From the cell containing the given text, extract its center point as (x, y) coordinate. 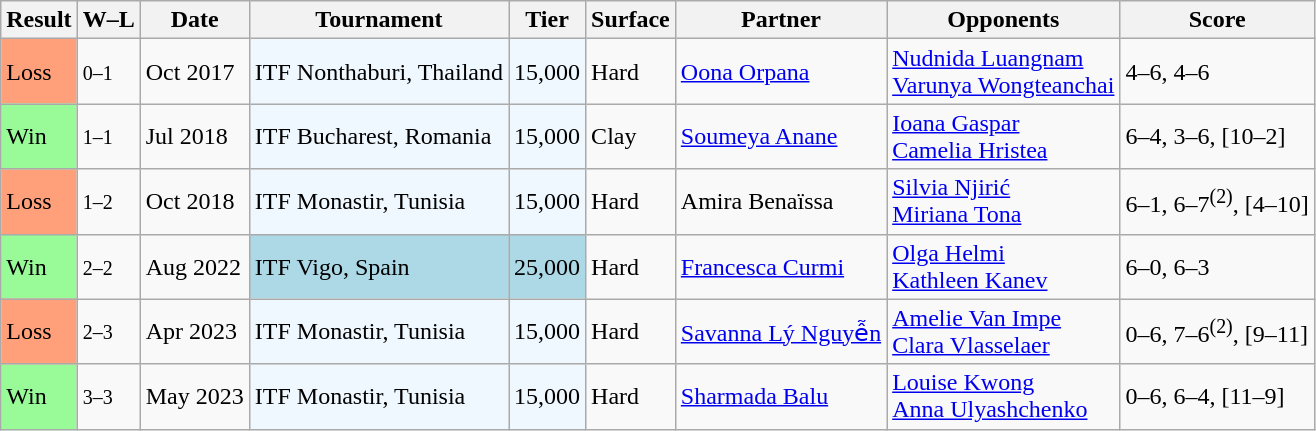
2–3 (108, 332)
Oona Orpana (780, 72)
ITF Vigo, Spain (378, 266)
3–3 (108, 396)
Result (39, 20)
Amelie Van Impe Clara Vlasselaer (1004, 332)
Aug 2022 (194, 266)
Clay (631, 136)
Olga Helmi Kathleen Kanev (1004, 266)
ITF Nonthaburi, Thailand (378, 72)
Francesca Curmi (780, 266)
Amira Benaïssa (780, 202)
Silvia Njirić Miriana Tona (1004, 202)
Score (1217, 20)
Apr 2023 (194, 332)
Savanna Lý Nguyễn (780, 332)
Soumeya Anane (780, 136)
Ioana Gaspar Camelia Hristea (1004, 136)
Sharmada Balu (780, 396)
Surface (631, 20)
1–1 (108, 136)
Partner (780, 20)
4–6, 4–6 (1217, 72)
Nudnida Luangnam Varunya Wongteanchai (1004, 72)
6–0, 6–3 (1217, 266)
Jul 2018 (194, 136)
0–6, 6–4, [11–9] (1217, 396)
May 2023 (194, 396)
Oct 2018 (194, 202)
W–L (108, 20)
6–4, 3–6, [10–2] (1217, 136)
Tier (548, 20)
6–1, 6–7(2), [4–10] (1217, 202)
0–6, 7–6(2), [9–11] (1217, 332)
Date (194, 20)
ITF Bucharest, Romania (378, 136)
0–1 (108, 72)
25,000 (548, 266)
1–2 (108, 202)
Louise Kwong Anna Ulyashchenko (1004, 396)
Opponents (1004, 20)
2–2 (108, 266)
Tournament (378, 20)
Oct 2017 (194, 72)
